Scan for the cell matching the given text and deliver its (x, y) coordinate at center. 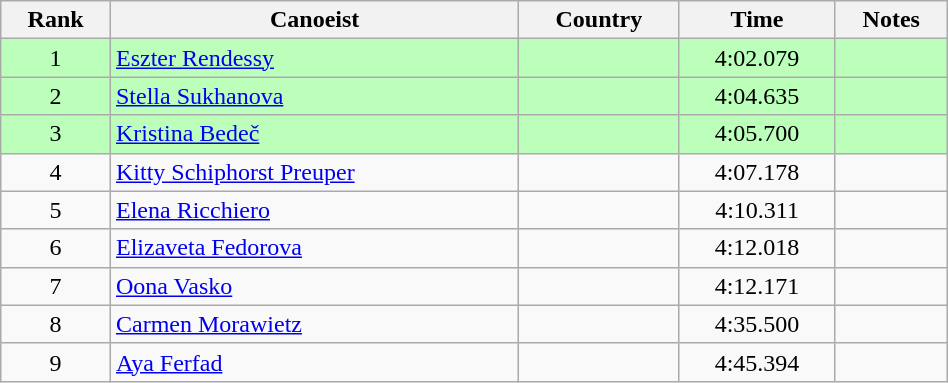
Kitty Schiphorst Preuper (314, 172)
Rank (56, 20)
4:04.635 (758, 96)
Aya Ferfad (314, 362)
Eszter Rendessy (314, 58)
Time (758, 20)
Oona Vasko (314, 286)
Carmen Morawietz (314, 324)
4 (56, 172)
4:35.500 (758, 324)
6 (56, 248)
4:45.394 (758, 362)
4:07.178 (758, 172)
5 (56, 210)
3 (56, 134)
1 (56, 58)
4:12.018 (758, 248)
4:02.079 (758, 58)
4:12.171 (758, 286)
8 (56, 324)
9 (56, 362)
4:05.700 (758, 134)
Notes (891, 20)
Elizaveta Fedorova (314, 248)
7 (56, 286)
Kristina Bedeč (314, 134)
2 (56, 96)
4:10.311 (758, 210)
Stella Sukhanova (314, 96)
Canoeist (314, 20)
Elena Ricchiero (314, 210)
Country (599, 20)
